Identify which cell holds the provided text, then report its (x, y) central coordinate. 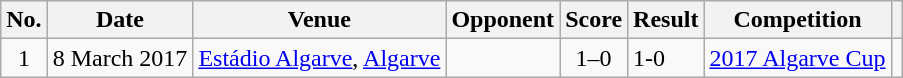
Competition (798, 20)
Venue (320, 20)
No. (24, 20)
1 (24, 58)
8 March 2017 (120, 58)
Result (666, 20)
2017 Algarve Cup (798, 58)
Date (120, 20)
1–0 (594, 58)
Opponent (503, 20)
Estádio Algarve, Algarve (320, 58)
Score (594, 20)
1-0 (666, 58)
